Output the [x, y] coordinate of the center of the cell containing the given text.  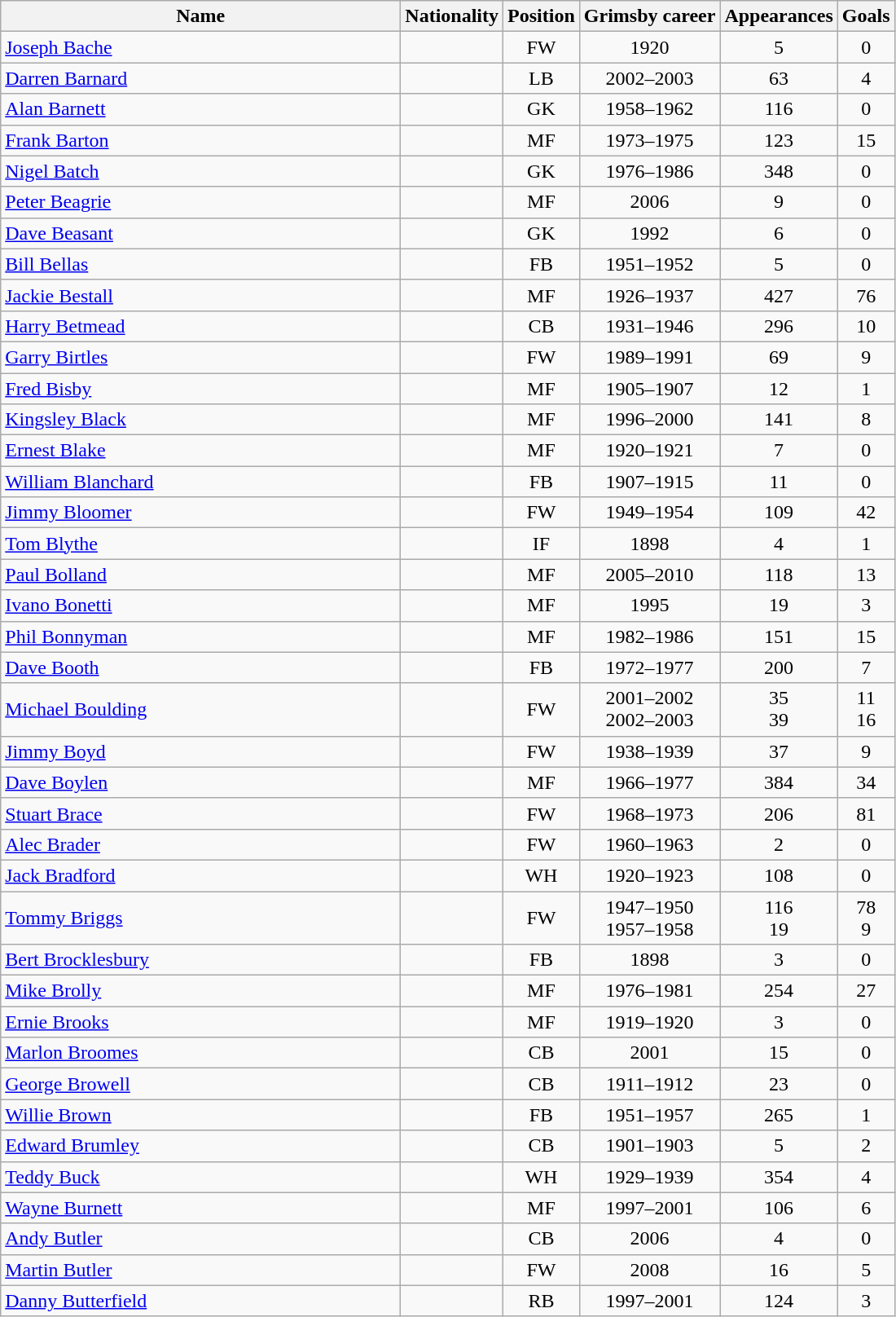
789 [866, 918]
1938–1939 [650, 751]
10 [866, 326]
Martin Butler [200, 1270]
Stuart Brace [200, 813]
Mike Brolly [200, 991]
1966–1977 [650, 782]
1116 [866, 709]
106 [779, 1208]
Tommy Briggs [200, 918]
Peter Beagrie [200, 202]
Edward Brumley [200, 1146]
108 [779, 875]
123 [779, 140]
Jimmy Bloomer [200, 513]
1995 [650, 606]
1958–1962 [650, 109]
Dave Beasant [200, 233]
Ernie Brooks [200, 1022]
76 [866, 295]
Alan Barnett [200, 109]
Fred Bisby [200, 389]
Tom Blythe [200, 544]
1920 [650, 47]
Position [542, 16]
Dave Booth [200, 667]
69 [779, 357]
Kingsley Black [200, 420]
George Browell [200, 1084]
Darren Barnard [200, 78]
1905–1907 [650, 389]
109 [779, 513]
1951–1957 [650, 1115]
Bill Bellas [200, 264]
81 [866, 813]
Appearances [779, 16]
2001 [650, 1053]
Nigel Batch [200, 171]
141 [779, 420]
1911–1912 [650, 1084]
1901–1903 [650, 1146]
1931–1946 [650, 326]
1973–1975 [650, 140]
1989–1991 [650, 357]
Jack Bradford [200, 875]
206 [779, 813]
Teddy Buck [200, 1177]
Wayne Burnett [200, 1208]
1919–1920 [650, 1022]
200 [779, 667]
27 [866, 991]
11 [779, 482]
Grimsby career [650, 16]
Harry Betmead [200, 326]
Ernest Blake [200, 451]
118 [779, 575]
1960–1963 [650, 844]
13 [866, 575]
Michael Boulding [200, 709]
Jimmy Boyd [200, 751]
1929–1939 [650, 1177]
1920–1921 [650, 451]
Goals [866, 16]
Ivano Bonetti [200, 606]
IF [542, 544]
Joseph Bache [200, 47]
265 [779, 1115]
11619 [779, 918]
116 [779, 109]
23 [779, 1084]
1982–1986 [650, 636]
Marlon Broomes [200, 1053]
42 [866, 513]
Paul Bolland [200, 575]
3539 [779, 709]
Alec Brader [200, 844]
1972–1977 [650, 667]
Dave Boylen [200, 782]
1996–2000 [650, 420]
1951–1952 [650, 264]
William Blanchard [200, 482]
8 [866, 420]
Danny Butterfield [200, 1301]
384 [779, 782]
Nationality [452, 16]
19 [779, 606]
1992 [650, 233]
1947–19501957–1958 [650, 918]
63 [779, 78]
34 [866, 782]
1907–1915 [650, 482]
12 [779, 389]
2001–20022002–2003 [650, 709]
348 [779, 171]
1968–1973 [650, 813]
Garry Birtles [200, 357]
Frank Barton [200, 140]
427 [779, 295]
RB [542, 1301]
296 [779, 326]
16 [779, 1270]
354 [779, 1177]
254 [779, 991]
1976–1986 [650, 171]
37 [779, 751]
Andy Butler [200, 1239]
2005–2010 [650, 575]
124 [779, 1301]
2008 [650, 1270]
1926–1937 [650, 295]
2002–2003 [650, 78]
Jackie Bestall [200, 295]
Name [200, 16]
Phil Bonnyman [200, 636]
LB [542, 78]
151 [779, 636]
1920–1923 [650, 875]
1976–1981 [650, 991]
Willie Brown [200, 1115]
1949–1954 [650, 513]
Bert Brocklesbury [200, 960]
